Return the (X, Y) coordinate for the center point of the cell that contains the specified text.  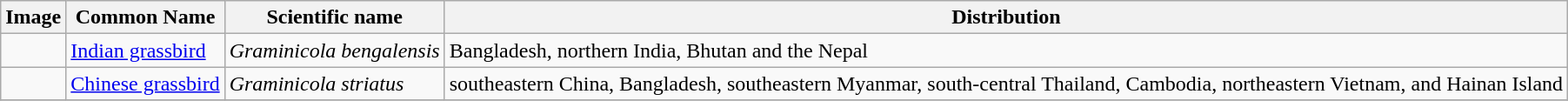
southeastern China, Bangladesh, southeastern Myanmar, south-central Thailand, Cambodia, northeastern Vietnam, and Hainan Island (1005, 84)
Scientific name (334, 17)
Indian grassbird (145, 50)
Graminicola bengalensis (334, 50)
Chinese grassbird (145, 84)
Bangladesh, northern India, Bhutan and the Nepal (1005, 50)
Distribution (1005, 17)
Image (33, 17)
Graminicola striatus (334, 84)
Common Name (145, 17)
